Determine the [x, y] coordinate at the center of the cell enclosing the given text.  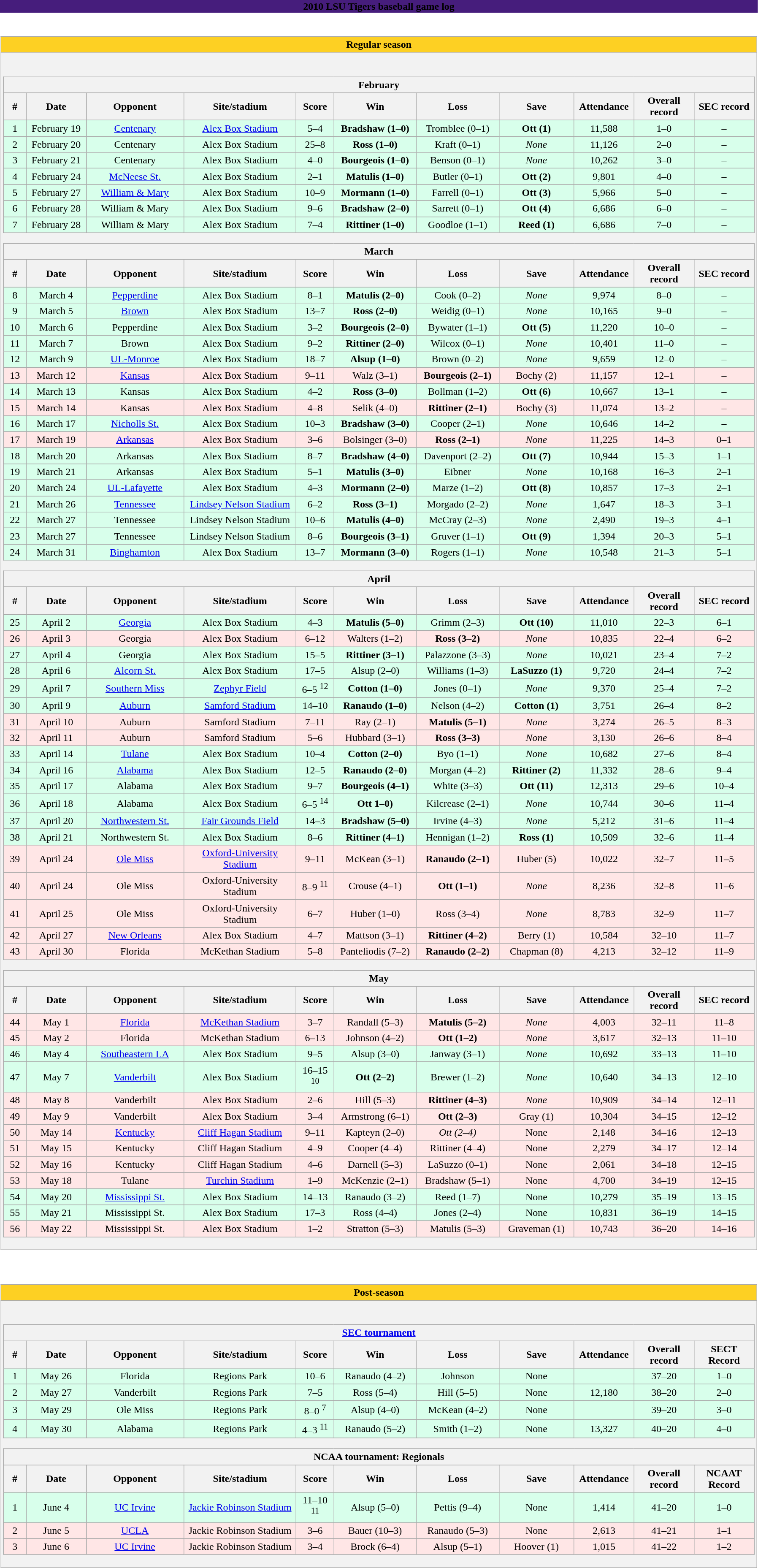
Ranaudo (4–2) [375, 1376]
Rittiner (2–0) [375, 343]
May 26 [56, 1376]
UCLA [135, 1530]
LaSuzzo (0–1) [458, 1164]
31–6 [664, 821]
March 9 [56, 359]
Bourgeois (2–0) [375, 327]
Alsup (3–0) [375, 1054]
Matulis (1–0) [375, 176]
March 4 [56, 295]
Regular season [379, 44]
2,490 [604, 520]
13–2 [664, 407]
Grimm (2–3) [458, 622]
9–5 [315, 1054]
4–8 [315, 407]
20–3 [664, 536]
March 14 [56, 407]
34–18 [664, 1164]
Ross (3–0) [375, 391]
3–2 [315, 327]
April 14 [56, 754]
May 1 [56, 1022]
7–4 [315, 225]
Brown (0–2) [458, 359]
1,414 [604, 1508]
Reed (1) [536, 225]
Ott (4) [536, 209]
10–9 [315, 193]
6 [15, 209]
May 20 [56, 1196]
Reed (1–7) [458, 1196]
Ott (7) [536, 456]
Turchin Stadium [240, 1180]
8–7 [315, 456]
Bourgeois (1–0) [375, 160]
Ross (3–1) [375, 504]
Kilcrease (2–1) [458, 804]
Rittiner (4–3) [458, 1100]
32–11 [664, 1022]
26 [15, 639]
33–13 [664, 1054]
UL-Lafayette [135, 488]
30–6 [664, 804]
1,394 [604, 536]
10,279 [604, 1196]
May 4 [56, 1054]
12,180 [604, 1392]
10,682 [604, 754]
5–4 [315, 128]
Southeastern LA [135, 1054]
11,074 [604, 407]
February 21 [56, 160]
Jones (0–1) [458, 688]
4–3 11 [315, 1429]
Huber (5) [536, 859]
8–0 7 [315, 1410]
56 [15, 1229]
Ross (1–0) [375, 144]
March 19 [56, 439]
22 [15, 520]
2,061 [604, 1164]
Mormann (3–0) [375, 552]
March 13 [56, 391]
5–6 [315, 738]
22–3 [664, 622]
Matulis (4–0) [375, 520]
Morgado (2–2) [458, 504]
41–21 [664, 1530]
Mattson (3–1) [375, 936]
April 7 [56, 688]
Johnson (4–2) [375, 1038]
Huber (1–0) [375, 914]
11,157 [604, 375]
Weidig (0–1) [458, 311]
19–3 [664, 520]
25 [15, 622]
Goodloe (1–1) [458, 225]
26–5 [664, 722]
30 [15, 705]
Ott (6) [536, 391]
Armstrong (6–1) [375, 1116]
Bourgeois (4–1) [375, 786]
13 [15, 375]
51 [15, 1148]
11–8 [724, 1022]
47 [15, 1077]
14 [15, 391]
26–4 [664, 705]
11–10 11 [315, 1508]
6–7 [315, 914]
Janway (3–1) [458, 1054]
29–6 [664, 786]
4–7 [315, 936]
9–7 [315, 786]
12–10 [724, 1077]
23–4 [664, 655]
Alsup (2–0) [375, 671]
Brock (6–4) [375, 1546]
3,130 [604, 738]
10,743 [604, 1229]
10,548 [604, 552]
4,213 [604, 952]
Kapteyn (2–0) [375, 1132]
46 [15, 1054]
Morgan (4–2) [458, 770]
Hill (5–3) [375, 1100]
10,646 [604, 423]
May 7 [56, 1077]
32–7 [664, 859]
8,783 [604, 914]
44 [15, 1022]
10 [15, 327]
9–0 [664, 311]
10,692 [604, 1054]
5,212 [604, 821]
34–14 [664, 1100]
Ranaudo (1–0) [375, 705]
Ray (2–1) [375, 722]
4–1 [724, 520]
Gray (1) [536, 1116]
May 16 [56, 1164]
May 14 [56, 1132]
10,584 [604, 936]
10,262 [604, 160]
Ranaudo (5–2) [375, 1429]
5–0 [664, 193]
2010 LSU Tigers baseball game log [379, 6]
Ott (10) [536, 622]
5,966 [604, 193]
Alsup (1–0) [375, 359]
Berry (1) [536, 936]
4–6 [315, 1164]
13,327 [604, 1429]
Bradshaw (1–0) [375, 128]
Gruver (1–1) [458, 536]
Davenport (2–2) [458, 456]
5–8 [315, 952]
LaSuzzo (1) [536, 671]
Rittiner (1–0) [375, 225]
Ott (9) [536, 536]
NCAA tournament: Regionals [379, 1457]
5 [15, 193]
Matulis (5–1) [458, 722]
9 [15, 311]
18–7 [315, 359]
March 31 [56, 552]
37 [15, 821]
Ross (2–1) [458, 439]
April 11 [56, 738]
Rittiner (4–4) [458, 1148]
Ranaudo (5–3) [458, 1530]
Ross (2–0) [375, 311]
Cooper (4–4) [375, 1148]
15–3 [664, 456]
Selik (4–0) [375, 407]
34–19 [664, 1180]
February 20 [56, 144]
36–19 [664, 1213]
19 [15, 472]
March 21 [56, 472]
9,720 [604, 671]
12,313 [604, 786]
Ranaudo (2–0) [375, 770]
Ott (1–1) [458, 886]
38–20 [664, 1392]
24 [15, 552]
38 [15, 837]
11–9 [724, 952]
27 [15, 655]
April 4 [56, 655]
9–6 [315, 209]
May 29 [56, 1410]
Kraft (0–1) [458, 144]
February 27 [56, 193]
Hubbard (3–1) [375, 738]
6–12 [315, 639]
Randall (5–3) [375, 1022]
34–13 [664, 1077]
7–11 [315, 722]
April 6 [56, 671]
McKenzie (2–1) [375, 1180]
18 [15, 456]
10,857 [604, 488]
February 19 [56, 128]
Ott (3) [536, 193]
May 8 [56, 1100]
Hill (5–5) [458, 1392]
Darnell (5–3) [375, 1164]
Johnson [458, 1376]
10,744 [604, 804]
3,274 [604, 722]
11,126 [604, 144]
Irvine (4–3) [458, 821]
Matulis (5–2) [458, 1022]
52 [15, 1164]
May 2 [56, 1038]
23 [15, 536]
3–1 [724, 504]
11,332 [604, 770]
Hoover (1) [536, 1546]
March 20 [56, 456]
8,236 [604, 886]
Bourgeois (3–1) [375, 536]
18–3 [664, 504]
10,022 [604, 859]
Bochy (2) [536, 375]
10,304 [604, 1116]
10–3 [315, 423]
May 22 [56, 1229]
6–13 [315, 1038]
4,700 [604, 1180]
Ott (2) [536, 176]
13–15 [724, 1196]
Rittiner (4–1) [375, 837]
Nelson (4–2) [458, 705]
March 26 [56, 504]
0–1 [724, 439]
6–5 12 [315, 688]
Benson (0–1) [458, 160]
April 3 [56, 639]
Ott (8) [536, 488]
50 [15, 1132]
12–0 [664, 359]
14–13 [315, 1196]
April 27 [56, 936]
8–2 [724, 705]
McKean (4–2) [458, 1410]
Ott (1–2) [458, 1038]
12–11 [724, 1100]
3,617 [604, 1038]
Ott (2–4) [458, 1132]
McCray (2–3) [458, 520]
32–10 [664, 936]
29 [15, 688]
12–13 [724, 1132]
32 [15, 738]
Rittiner (3–1) [375, 655]
Matulis (3–0) [375, 472]
April 17 [56, 786]
10,831 [604, 1213]
34–17 [664, 1148]
Ranaudo (2–1) [458, 859]
February [379, 85]
Alsup (5–0) [375, 1508]
26–6 [664, 738]
April 20 [56, 821]
Bollman (1–2) [458, 391]
27–6 [664, 754]
New Orleans [135, 936]
14–10 [315, 705]
Ott (1) [536, 128]
33 [15, 754]
Cotton (1–0) [375, 688]
Marze (1–2) [458, 488]
11–0 [664, 343]
9–4 [724, 770]
10,165 [604, 311]
40–20 [664, 1429]
May 30 [56, 1429]
11 [15, 343]
12–5 [315, 770]
Southern Miss [135, 688]
14–15 [724, 1213]
Wilcox (0–1) [458, 343]
Ott (2–3) [458, 1116]
Butler (0–1) [458, 176]
8–0 [664, 295]
32–9 [664, 914]
White (3–3) [458, 786]
Crouse (4–1) [375, 886]
Bauer (10–3) [375, 1530]
Ott 1–0) [375, 804]
21 [15, 504]
15 [15, 407]
7–5 [315, 1392]
4–2 [315, 391]
32–8 [664, 886]
41 [15, 914]
Ranaudo (2–2) [458, 952]
3–7 [315, 1022]
48 [15, 1100]
42 [15, 936]
14–2 [664, 423]
Panteliodis (7–2) [375, 952]
34–15 [664, 1116]
11,220 [604, 327]
April 21 [56, 837]
12–12 [724, 1116]
March 12 [56, 375]
1,015 [604, 1546]
36 [15, 804]
1,647 [604, 504]
49 [15, 1116]
4–9 [315, 1148]
April 2 [56, 622]
Stratton (5–3) [375, 1229]
34–16 [664, 1132]
53 [15, 1180]
Ross (4–4) [375, 1213]
Ott (2–2) [375, 1077]
28 [15, 671]
7–0 [664, 225]
21–3 [664, 552]
9,801 [604, 176]
Binghamton [135, 552]
May 18 [56, 1180]
25–4 [664, 688]
25–8 [315, 144]
10–0 [664, 327]
Rogers (1–1) [458, 552]
39–20 [664, 1410]
32–13 [664, 1038]
Walz (3–1) [375, 375]
April 18 [56, 804]
Alsup (5–1) [458, 1546]
43 [15, 952]
10,640 [604, 1077]
45 [15, 1038]
Rittiner (2) [536, 770]
22–4 [664, 639]
Rittiner (2–1) [458, 407]
April 16 [56, 770]
March 7 [56, 343]
Bradshaw (2–0) [375, 209]
Cotton (2–0) [375, 754]
9,659 [604, 359]
10,401 [604, 343]
SECT Record [724, 1354]
2,613 [604, 1530]
Post-season [379, 1292]
6–0 [664, 209]
Farrell (0–1) [458, 193]
Alcorn St. [135, 671]
3,751 [604, 705]
April [379, 579]
Ross (3–3) [458, 738]
Bradshaw (4–0) [375, 456]
Walters (1–2) [375, 639]
9–2 [315, 343]
April 30 [56, 952]
Ross (5–4) [375, 1392]
March 24 [56, 488]
Jones (2–4) [458, 1213]
Ott (5) [536, 327]
March 17 [56, 423]
14–16 [724, 1229]
16–3 [664, 472]
39 [15, 859]
Rittiner (4–2) [458, 936]
Cooper (2–1) [458, 423]
31 [15, 722]
8–1 [315, 295]
10,944 [604, 456]
May 27 [56, 1392]
10,909 [604, 1100]
8–9 11 [315, 886]
Pettis (9–4) [458, 1508]
20 [15, 488]
Mormann (1–0) [375, 193]
32–12 [664, 952]
11–6 [724, 886]
Hennigan (1–2) [458, 837]
28–6 [664, 770]
Matulis (2–0) [375, 295]
May 15 [56, 1148]
17–5 [315, 671]
10,509 [604, 837]
Sarrett (0–1) [458, 209]
May [379, 978]
Bradshaw (5–1) [458, 1180]
35–19 [664, 1196]
37–20 [664, 1376]
10,021 [604, 655]
16 [15, 423]
Fair Grounds Field [240, 821]
Williams (1–3) [458, 671]
15–5 [315, 655]
Bourgeois (2–1) [458, 375]
Chapman (8) [536, 952]
March 5 [56, 311]
June 6 [56, 1546]
March [379, 252]
Ross (3–2) [458, 639]
9,974 [604, 295]
McNeese St. [135, 176]
Nicholls St. [135, 423]
36–20 [664, 1229]
41–20 [664, 1508]
55 [15, 1213]
April 10 [56, 722]
6–1 [724, 622]
Matulis (5–0) [375, 622]
April 25 [56, 914]
8–3 [724, 722]
May 9 [56, 1116]
12 [15, 359]
16–15 10 [315, 1077]
Ranaudo (3–2) [375, 1196]
Bradshaw (5–0) [375, 821]
11–5 [724, 859]
11,588 [604, 128]
12–1 [664, 375]
Cook (0–2) [458, 295]
Tromblee (0–1) [458, 128]
13–1 [664, 391]
Eibner [458, 472]
Palazzone (3–3) [458, 655]
Byo (1–1) [458, 754]
Matulis (5–3) [458, 1229]
Bywater (1–1) [458, 327]
4,003 [604, 1022]
SEC tournament [379, 1333]
Smith (1–2) [458, 1429]
41–22 [664, 1546]
Cotton (1) [536, 705]
10,835 [604, 639]
32–6 [664, 837]
Bradshaw (3–0) [375, 423]
1–9 [315, 1180]
10,667 [604, 391]
12–14 [724, 1148]
11,225 [604, 439]
UL-Monroe [135, 359]
Zephyr Field [240, 688]
May 21 [56, 1213]
Bolsinger (3–0) [375, 439]
24–4 [664, 671]
Bochy (3) [536, 407]
Graveman (1) [536, 1229]
February 24 [56, 176]
Brewer (1–2) [458, 1077]
8 [15, 295]
11,010 [604, 622]
2,279 [604, 1148]
Ross (1) [536, 837]
2–6 [315, 1100]
June 5 [56, 1530]
Ross (3–4) [458, 914]
Alsup (4–0) [375, 1410]
9,370 [604, 688]
54 [15, 1196]
35 [15, 786]
March 6 [56, 327]
17 [15, 439]
Ott (11) [536, 786]
June 4 [56, 1508]
2,148 [604, 1132]
McKean (3–1) [375, 859]
7 [15, 225]
NCAAT Record [724, 1478]
10,168 [604, 472]
34 [15, 770]
6–5 14 [315, 804]
April 9 [56, 705]
40 [15, 886]
Mormann (2–0) [375, 488]
